Find where the given text appears and provide that cell's center as [x, y] coordinate. 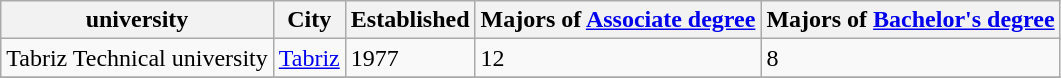
8 [910, 58]
Majors of Associate degree [618, 20]
City [309, 20]
12 [618, 58]
Tabriz [309, 58]
Established [410, 20]
Tabriz Technical university [138, 58]
university [138, 20]
Majors of Bachelor's degree [910, 20]
1977 [410, 58]
